Determine the [X, Y] coordinate at the center of the cell enclosing the given text.  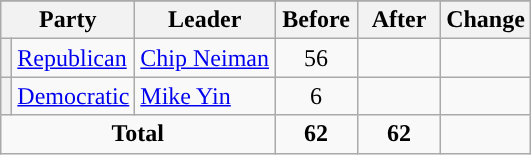
Party [68, 20]
Before [316, 20]
Change [486, 20]
56 [316, 58]
Republican [74, 58]
Democratic [74, 96]
Total [138, 134]
6 [316, 96]
Mike Yin [205, 96]
After [400, 20]
Chip Neiman [205, 58]
Leader [205, 20]
